Identify which cell holds the provided text, then report its [X, Y] central coordinate. 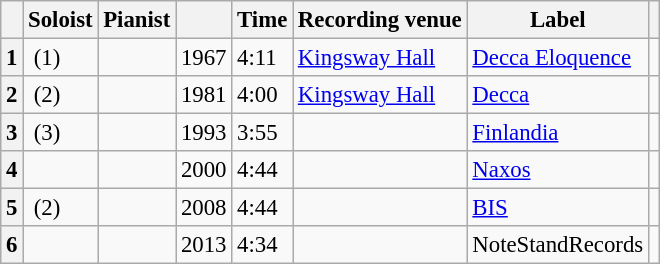
(3) [60, 133]
2000 [204, 170]
3 [12, 133]
Time [262, 20]
4 [12, 170]
2013 [204, 245]
5 [12, 208]
(1) [60, 58]
Pianist [137, 20]
4:11 [262, 58]
Naxos [558, 170]
1 [12, 58]
4:34 [262, 245]
2008 [204, 208]
6 [12, 245]
NoteStandRecords [558, 245]
Recording venue [380, 20]
1993 [204, 133]
Label [558, 20]
BIS [558, 208]
Decca [558, 95]
Decca Eloquence [558, 58]
Soloist [60, 20]
1967 [204, 58]
3:55 [262, 133]
Finlandia [558, 133]
1981 [204, 95]
4:00 [262, 95]
2 [12, 95]
